From the cell containing the given text, extract its center point as [X, Y] coordinate. 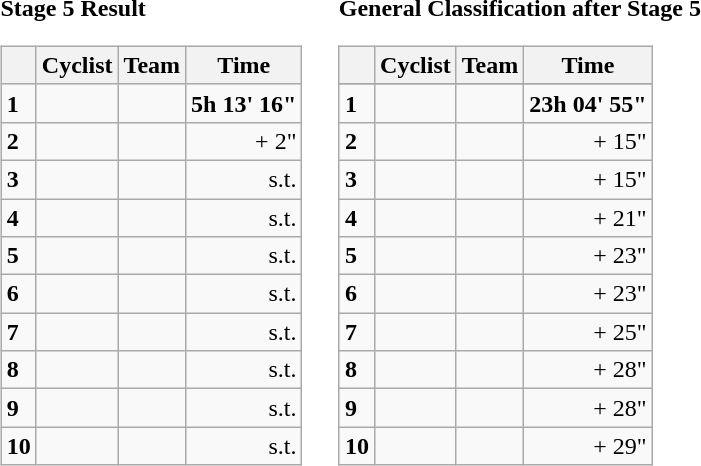
5h 13' 16" [244, 103]
+ 21" [588, 217]
23h 04' 55" [588, 103]
+ 2" [244, 141]
+ 29" [588, 446]
+ 25" [588, 332]
